Scan for the cell matching the given text and deliver its [X, Y] coordinate at center. 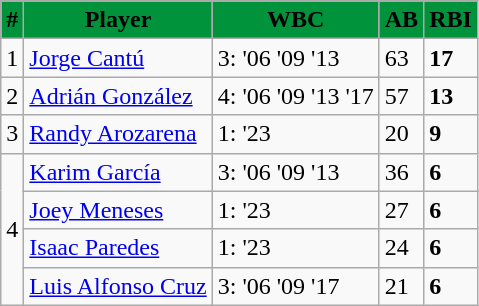
Adrián González [118, 96]
RBI [451, 20]
WBC [296, 20]
13 [451, 96]
Isaac Paredes [118, 248]
Player [118, 20]
21 [401, 286]
2 [12, 96]
24 [401, 248]
3: '06 '09 '17 [296, 286]
1 [12, 58]
4 [12, 229]
Luis Alfonso Cruz [118, 286]
17 [451, 58]
9 [451, 134]
57 [401, 96]
4: '06 '09 '13 '17 [296, 96]
AB [401, 20]
Randy Arozarena [118, 134]
Jorge Cantú [118, 58]
36 [401, 172]
27 [401, 210]
63 [401, 58]
Joey Meneses [118, 210]
# [12, 20]
3 [12, 134]
20 [401, 134]
Karim García [118, 172]
